For the text-containing cell, return its midpoint in [X, Y] coordinate format. 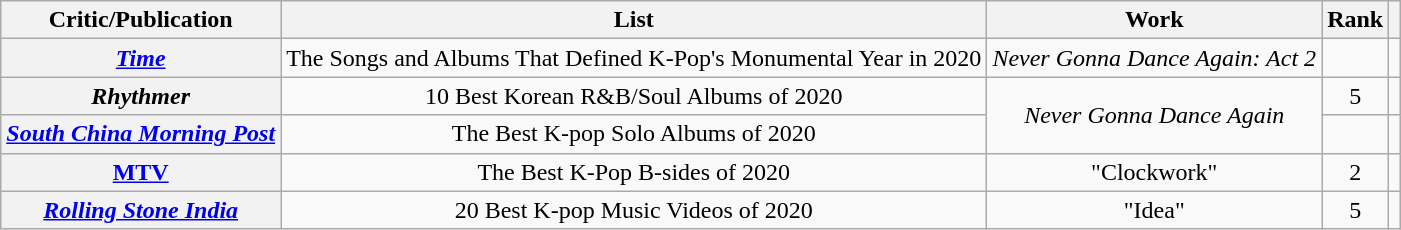
Never Gonna Dance Again [1154, 115]
"Idea" [1154, 210]
Never Gonna Dance Again: Act 2 [1154, 58]
10 Best Korean R&B/Soul Albums of 2020 [634, 96]
2 [1356, 172]
Rank [1356, 20]
Time [141, 58]
20 Best K-pop Music Videos of 2020 [634, 210]
Work [1154, 20]
The Songs and Albums That Defined K-Pop's Monumental Year in 2020 [634, 58]
The Best K-Pop B-sides of 2020 [634, 172]
South China Morning Post [141, 134]
Rhythmer [141, 96]
Critic/Publication [141, 20]
MTV [141, 172]
List [634, 20]
Rolling Stone India [141, 210]
The Best K-pop Solo Albums of 2020 [634, 134]
"Clockwork" [1154, 172]
